Scan for the cell matching the given text and deliver its (x, y) coordinate at center. 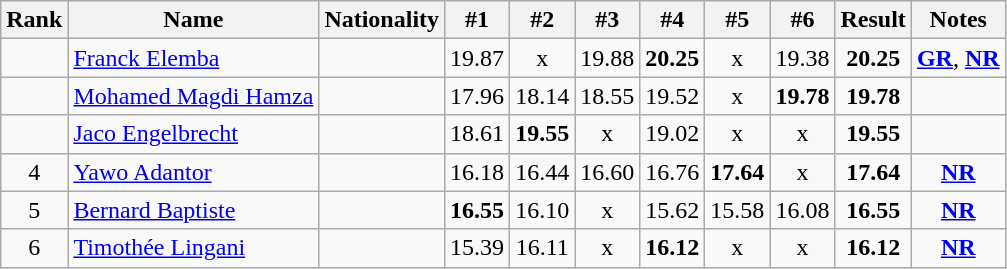
18.55 (608, 96)
#1 (478, 20)
18.61 (478, 134)
Name (194, 20)
16.08 (802, 210)
16.10 (542, 210)
16.18 (478, 172)
19.52 (672, 96)
17.96 (478, 96)
#4 (672, 20)
15.62 (672, 210)
Notes (958, 20)
19.87 (478, 58)
Jaco Engelbrecht (194, 134)
19.88 (608, 58)
Result (873, 20)
Mohamed Magdi Hamza (194, 96)
#5 (738, 20)
16.76 (672, 172)
4 (34, 172)
16.11 (542, 248)
15.58 (738, 210)
Timothée Lingani (194, 248)
Bernard Baptiste (194, 210)
#2 (542, 20)
GR, NR (958, 58)
Nationality (382, 20)
5 (34, 210)
Rank (34, 20)
Yawo Adantor (194, 172)
#3 (608, 20)
16.44 (542, 172)
15.39 (478, 248)
16.60 (608, 172)
Franck Elemba (194, 58)
6 (34, 248)
#6 (802, 20)
18.14 (542, 96)
19.38 (802, 58)
19.02 (672, 134)
